Find where the given text appears and provide that cell's center as (X, Y) coordinate. 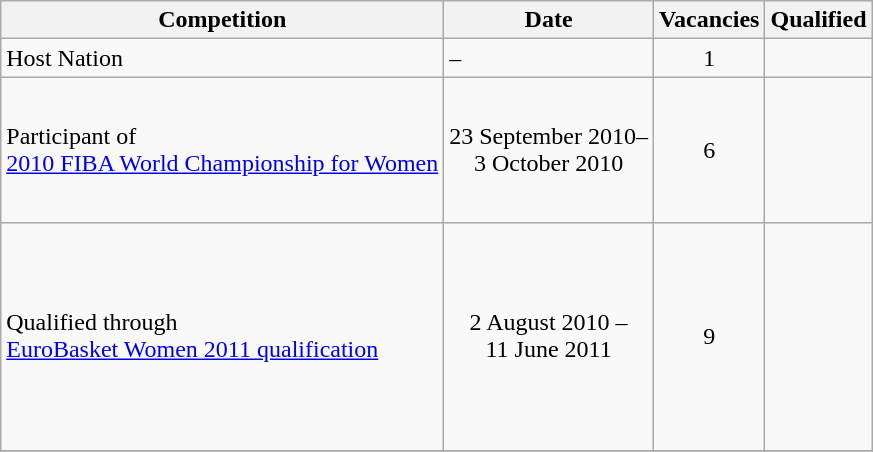
9 (709, 336)
Date (549, 20)
Vacancies (709, 20)
Host Nation (222, 58)
23 September 2010–3 October 2010 (549, 150)
Participant of2010 FIBA World Championship for Women (222, 150)
Qualified throughEuroBasket Women 2011 qualification (222, 336)
2 August 2010 –11 June 2011 (549, 336)
1 (709, 58)
– (549, 58)
Qualified (818, 20)
Competition (222, 20)
6 (709, 150)
